For the text-containing cell, return its midpoint in (X, Y) coordinate format. 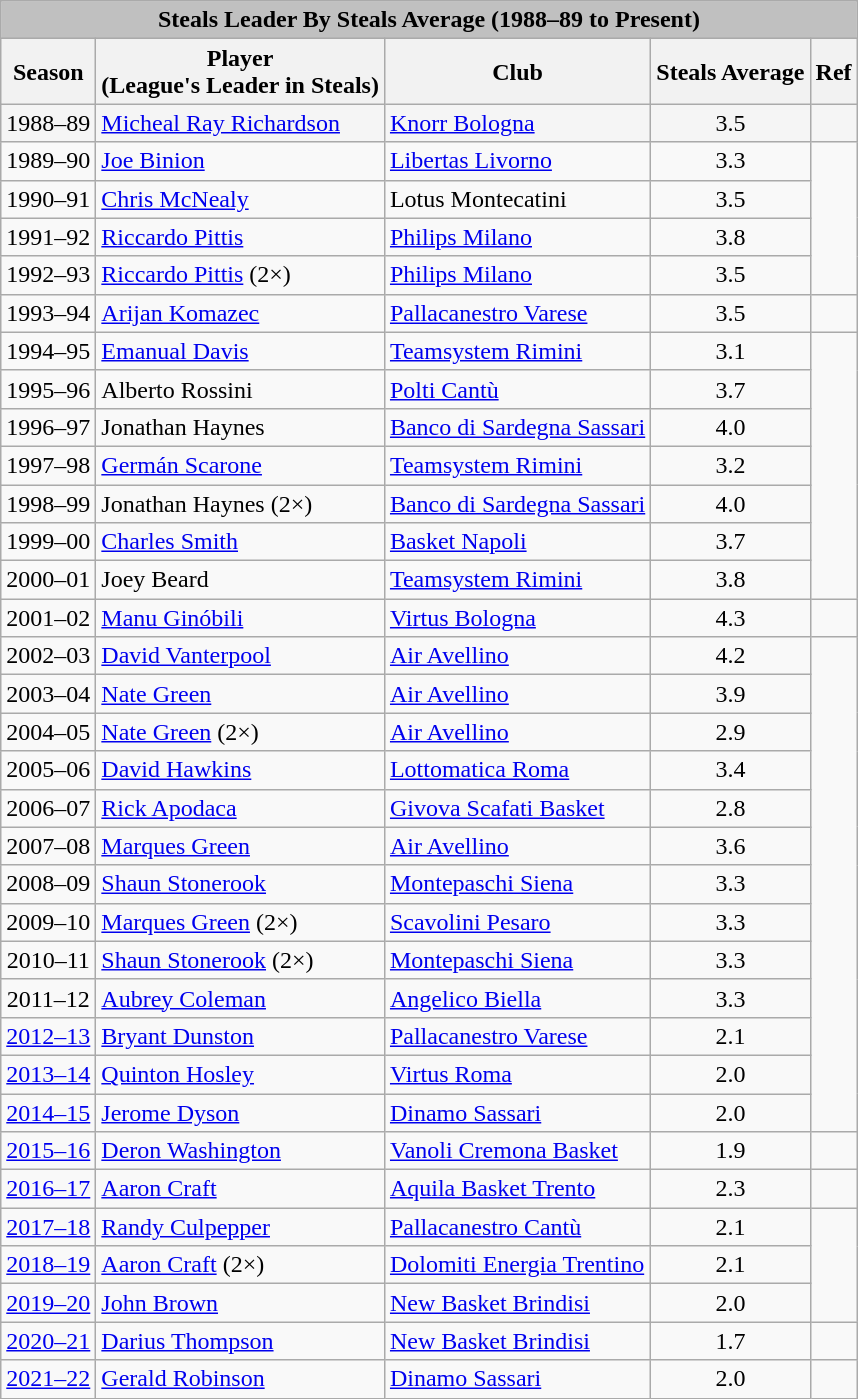
Jonathan Haynes (240, 427)
2007–08 (48, 846)
2008–09 (48, 884)
Micheal Ray Richardson (240, 123)
Marques Green (2×) (240, 922)
Arijan Komazec (240, 313)
2011–12 (48, 998)
David Vanterpool (240, 656)
Season (48, 72)
Joe Binion (240, 161)
2018–19 (48, 1265)
2021–22 (48, 1379)
4.3 (730, 618)
Angelico Biella (517, 998)
Pallacanestro Cantù (517, 1227)
Darius Thompson (240, 1341)
Alberto Rossini (240, 389)
Bryant Dunston (240, 1036)
David Hawkins (240, 770)
Knorr Bologna (517, 123)
Steals Leader By Steals Average (1988–89 to Present) (429, 20)
2005–06 (48, 770)
Polti Cantù (517, 389)
Shaun Stonerook (2×) (240, 960)
2001–02 (48, 618)
3.4 (730, 770)
Aaron Craft (2×) (240, 1265)
Steals Average (730, 72)
2.3 (730, 1189)
Charles Smith (240, 542)
Dolomiti Energia Trentino (517, 1265)
Randy Culpepper (240, 1227)
4.2 (730, 656)
Basket Napoli (517, 542)
3.6 (730, 846)
3.2 (730, 465)
2000–01 (48, 580)
1992–93 (48, 275)
Riccardo Pittis (2×) (240, 275)
2003–04 (48, 694)
2004–05 (48, 732)
Givova Scafati Basket (517, 808)
2010–11 (48, 960)
2014–15 (48, 1113)
Vanoli Cremona Basket (517, 1151)
1989–90 (48, 161)
2006–07 (48, 808)
1998–99 (48, 503)
Shaun Stonerook (240, 884)
2020–21 (48, 1341)
Player(League's Leader in Steals) (240, 72)
2019–20 (48, 1303)
2016–17 (48, 1189)
Aaron Craft (240, 1189)
Virtus Roma (517, 1074)
Rick Apodaca (240, 808)
Ref (834, 72)
Lottomatica Roma (517, 770)
2.8 (730, 808)
1995–96 (48, 389)
3.1 (730, 351)
2013–14 (48, 1074)
Riccardo Pittis (240, 237)
Germán Scarone (240, 465)
3.9 (730, 694)
Chris McNealy (240, 199)
Deron Washington (240, 1151)
2012–13 (48, 1036)
Scavolini Pesaro (517, 922)
1999–00 (48, 542)
Virtus Bologna (517, 618)
Gerald Robinson (240, 1379)
Joey Beard (240, 580)
Marques Green (240, 846)
Nate Green (240, 694)
Jerome Dyson (240, 1113)
1991–92 (48, 237)
Libertas Livorno (517, 161)
1993–94 (48, 313)
Quinton Hosley (240, 1074)
Aubrey Coleman (240, 998)
Emanual Davis (240, 351)
2.9 (730, 732)
1996–97 (48, 427)
Club (517, 72)
Aquila Basket Trento (517, 1189)
1990–91 (48, 199)
1997–98 (48, 465)
1.7 (730, 1341)
1.9 (730, 1151)
Manu Ginóbili (240, 618)
2002–03 (48, 656)
2015–16 (48, 1151)
Nate Green (2×) (240, 732)
2009–10 (48, 922)
Lotus Montecatini (517, 199)
1994–95 (48, 351)
Jonathan Haynes (2×) (240, 503)
1988–89 (48, 123)
2017–18 (48, 1227)
John Brown (240, 1303)
